For the text-containing cell, return its midpoint in [x, y] coordinate format. 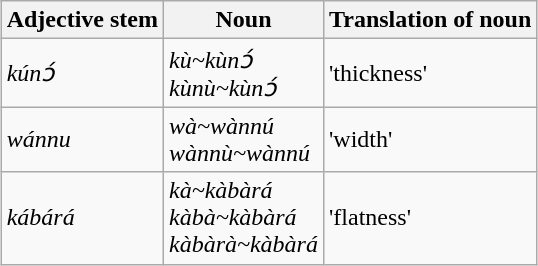
Adjective stem [82, 20]
kábárá [82, 218]
Noun [243, 20]
'width' [430, 140]
wánnu [82, 140]
kà~kàbàrákàbà~kàbàrákàbàrà~kàbàrá [243, 218]
Translation of noun [430, 20]
wà~wànnúwànnù~wànnú [243, 140]
kúnɔ́ [82, 73]
kù~kùnɔ́kùnù~kùnɔ́ [243, 73]
'flatness' [430, 218]
'thickness' [430, 73]
